Capture the cell that displays the provided text and extract its (x, y) central coordinate. 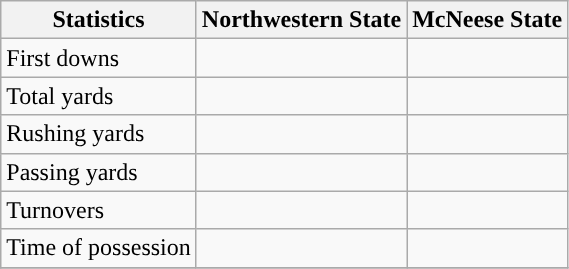
Northwestern State (301, 20)
Statistics (99, 20)
First downs (99, 58)
Passing yards (99, 172)
Total yards (99, 96)
Time of possession (99, 248)
Turnovers (99, 210)
McNeese State (488, 20)
Rushing yards (99, 134)
